Return [x, y] of the center of cell containing provided text 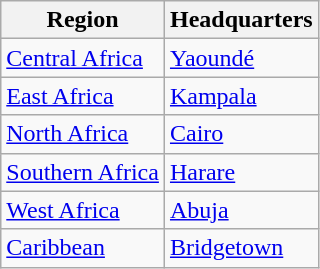
Central Africa [83, 58]
East Africa [83, 96]
Yaoundé [241, 58]
North Africa [83, 134]
Kampala [241, 96]
Region [83, 20]
Bridgetown [241, 248]
Caribbean [83, 248]
Headquarters [241, 20]
West Africa [83, 210]
Cairo [241, 134]
Harare [241, 172]
Abuja [241, 210]
Southern Africa [83, 172]
